Return the (x, y) coordinate for the center point of the cell that contains the specified text.  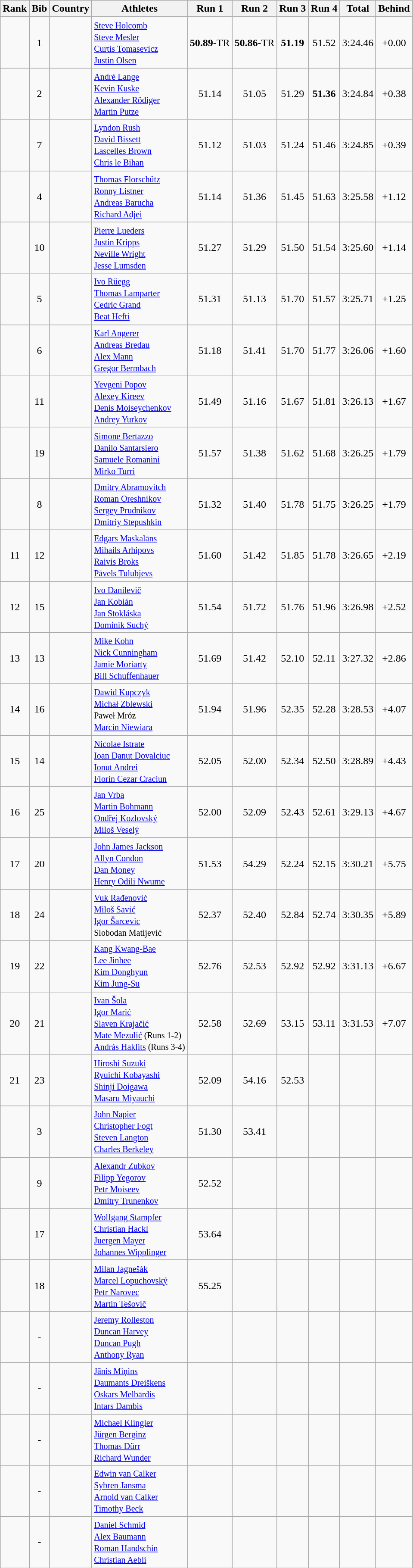
51.45 (293, 197)
51.31 (210, 299)
6 (40, 350)
51.46 (324, 145)
3:24.84 (358, 94)
51.19 (293, 42)
55.25 (210, 1285)
Dawid Kupczyk Michał ZblewskiPaweł MrózMarcin Niewiara (140, 709)
Total (358, 9)
3:24.46 (358, 42)
52.76 (210, 966)
3:28.53 (358, 709)
John James Jackson Allyn CondonDan MoneyHenry Odili Nwume (140, 864)
23 (40, 1080)
3 (40, 1132)
51.27 (210, 247)
Lyndon Rush David BissettLascelles BrownChris le Bihan (140, 145)
Alexandr Zubkov Filipp YegorovPetr MoiseevDmitry Trunenkov (140, 1183)
+1.14 (394, 247)
3:27.32 (358, 659)
Daniel Schmid Alex BaumannRoman HandschinChristian Aebli (140, 1542)
52.84 (293, 915)
51.24 (293, 145)
7 (40, 145)
Jeremy Rolleston Duncan HarveyDuncan PughAnthony Ryan (140, 1337)
50.89-TR (210, 42)
+1.60 (394, 350)
Run 3 (293, 9)
+0.38 (394, 94)
50.86-TR (255, 42)
52.05 (210, 761)
Wolfgang Stampfer Christian HacklJuergen MayerJohannes Wipplinger (140, 1234)
+2.19 (394, 555)
+1.12 (394, 197)
John Napier Christopher FogtSteven LangtonCharles Berkeley (140, 1132)
1 (40, 42)
3:30.35 (358, 915)
52.50 (324, 761)
51.49 (210, 402)
53.15 (293, 1023)
8 (40, 504)
Thomas Florschütz Ronny ListnerAndreas BaruchaRichard Adjei (140, 197)
52.43 (293, 812)
51.41 (255, 350)
Jan Vrba Martin BohmannOndřej KozlovskýMiloš Veselý (140, 812)
52.37 (210, 915)
51.03 (255, 145)
3:26.13 (358, 402)
53.64 (210, 1234)
Pierre Lueders Justin KrippsNeville WrightJesse Lumsden (140, 247)
Michael Klingler Jürgen BerginzThomas DürrRichard Wunder (140, 1440)
Dmitry Abramovitch Roman OreshnikovSergey PrudnikovDmitriy Stepushkin (140, 504)
+4.67 (394, 812)
3:31.53 (358, 1023)
52.34 (293, 761)
52.24 (293, 864)
51.68 (324, 453)
51.76 (293, 607)
51.75 (324, 504)
51.81 (324, 402)
+4.43 (394, 761)
Karl Angerer Andreas BredauAlex MannGregor Bermbach (140, 350)
51.63 (324, 197)
Edgars Maskalāns Mihails ArhipovsRaivis BroksPāvels Tulubjevs (140, 555)
Yevgeni Popov Alexey KireevDenis MoiseychenkovAndrey Yurkov (140, 402)
52.52 (210, 1183)
51.16 (255, 402)
9 (40, 1183)
51.53 (210, 864)
Ivo Rüegg Thomas LamparterCedric GrandBeat Hefti (140, 299)
Run 4 (324, 9)
+1.25 (394, 299)
51.40 (255, 504)
3:25.71 (358, 299)
Jānis Miņins Daumants DreiškensOskars MelbārdisIntars Dambis (140, 1388)
52.69 (255, 1023)
3:26.65 (358, 555)
Bib (40, 9)
51.18 (210, 350)
53.41 (255, 1132)
52.28 (324, 709)
Run 1 (210, 9)
Simone Bertazzo Danilo SantarsieroSamuele RomaniniMirko Turri (140, 453)
51.62 (293, 453)
+6.67 (394, 966)
24 (40, 915)
3:31.13 (358, 966)
Vuk Rađenović Miloš SavićIgor ŠarcevicSlobodan Matijević (140, 915)
Hiroshi Suzuki Ryuichi KobayashiShinji DoigawaMasaru Miyauchi (140, 1080)
3:26.98 (358, 607)
+5.89 (394, 915)
51.77 (324, 350)
3:28.89 (358, 761)
Mike Kohn Nick CunninghamJamie MoriartyBill Schuffenhauer (140, 659)
51.32 (210, 504)
2 (40, 94)
52.40 (255, 915)
51.50 (293, 247)
+5.75 (394, 864)
22 (40, 966)
52.58 (210, 1023)
+7.07 (394, 1023)
3:25.60 (358, 247)
4 (40, 197)
Ivo Danilevič Jan KobiánJan StokláskaDominik Suchý (140, 607)
51.94 (210, 709)
51.67 (293, 402)
25 (40, 812)
51.60 (210, 555)
3:30.21 (358, 864)
+4.07 (394, 709)
52.11 (324, 659)
Kang Kwang-Bae Lee JinheeKim DonghyunKim Jung-Su (140, 966)
+2.52 (394, 607)
Edwin van Calker Sybren JansmaArnold van CalkerTimothy Beck (140, 1491)
52.61 (324, 812)
52.35 (293, 709)
51.69 (210, 659)
3:26.06 (358, 350)
Athletes (140, 9)
52.15 (324, 864)
51.12 (210, 145)
Country (71, 9)
Steve Holcomb Steve MeslerCurtis TomaseviczJustin Olsen (140, 42)
51.38 (255, 453)
51.05 (255, 94)
54.16 (255, 1080)
Run 2 (255, 9)
André Lange Kevin KuskeAlexander RödigerMartin Putze (140, 94)
Nicolae Istrate Ioan Danut DovalciucIonut AndreiFlorin Cezar Craciun (140, 761)
51.52 (324, 42)
+2.86 (394, 659)
52.10 (293, 659)
Milan Jagnešák Marcel LopuchovskýPetr NarovecMartin Tešovič (140, 1285)
Ivan Šola Igor MarićSlaven KrajačićMate Mezulić (Runs 1-2)András Haklits (Runs 3-4) (140, 1023)
51.30 (210, 1132)
+0.00 (394, 42)
3:29.13 (358, 812)
+0.39 (394, 145)
3:25.58 (358, 197)
10 (40, 247)
52.74 (324, 915)
5 (40, 299)
51.72 (255, 607)
53.11 (324, 1023)
Rank (15, 9)
54.29 (255, 864)
3:24.85 (358, 145)
Behind (394, 9)
51.13 (255, 299)
51.85 (293, 555)
+1.67 (394, 402)
